Determine the (X, Y) coordinate at the center of the cell enclosing the given text.  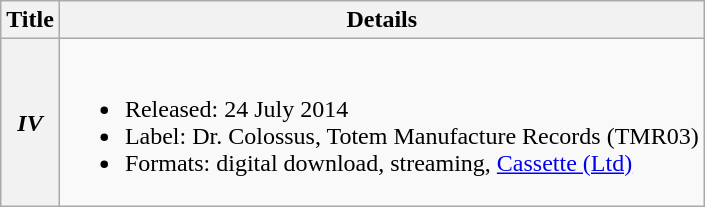
Details (382, 20)
Released: 24 July 2014Label: Dr. Colossus, Totem Manufacture Records (TMR03)Formats: digital download, streaming, Cassette (Ltd) (382, 122)
Title (30, 20)
IV (30, 122)
